Search for the cell housing the specified text and yield its (X, Y) center coordinate. 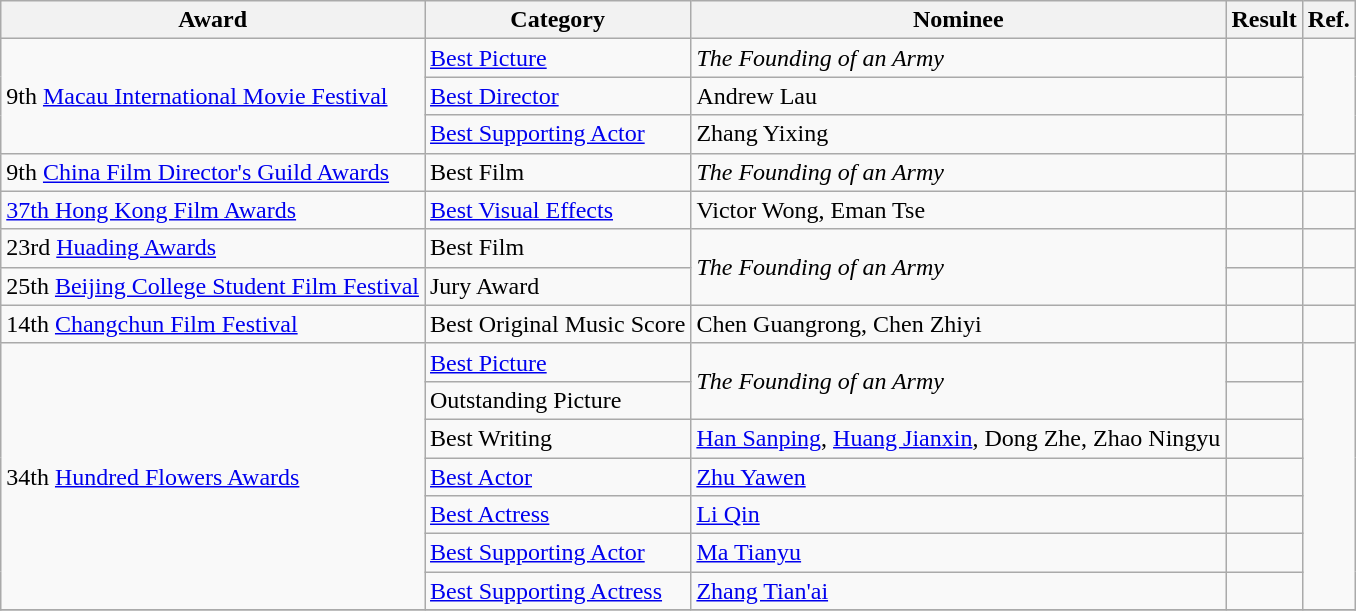
Han Sanping, Huang Jianxin, Dong Zhe, Zhao Ningyu (958, 438)
Zhu Yawen (958, 477)
34th Hundred Flowers Awards (213, 476)
9th China Film Director's Guild Awards (213, 172)
Category (557, 20)
Nominee (958, 20)
Zhang Tian'ai (958, 591)
Result (1264, 20)
Outstanding Picture (557, 400)
Ref. (1328, 20)
37th Hong Kong Film Awards (213, 210)
Victor Wong, Eman Tse (958, 210)
Zhang Yixing (958, 134)
Best Writing (557, 438)
9th Macau International Movie Festival (213, 96)
23rd Huading Awards (213, 248)
25th Beijing College Student Film Festival (213, 286)
Best Director (557, 96)
14th Changchun Film Festival (213, 324)
Best Supporting Actress (557, 591)
Best Visual Effects (557, 210)
Award (213, 20)
Best Original Music Score (557, 324)
Ma Tianyu (958, 553)
Li Qin (958, 515)
Best Actor (557, 477)
Andrew Lau (958, 96)
Chen Guangrong, Chen Zhiyi (958, 324)
Jury Award (557, 286)
Best Actress (557, 515)
